Capture the cell that displays the provided text and extract its (X, Y) central coordinate. 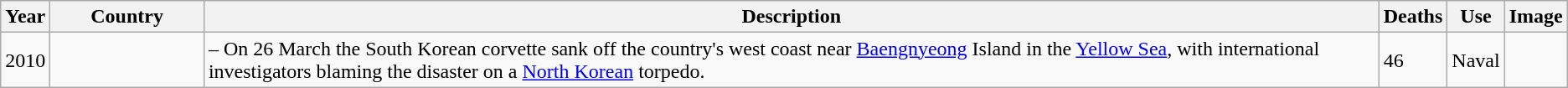
Naval (1476, 60)
Description (791, 17)
46 (1413, 60)
Year (25, 17)
2010 (25, 60)
Image (1536, 17)
Country (127, 17)
Deaths (1413, 17)
Use (1476, 17)
